Scan for the cell matching the given text and deliver its (X, Y) coordinate at center. 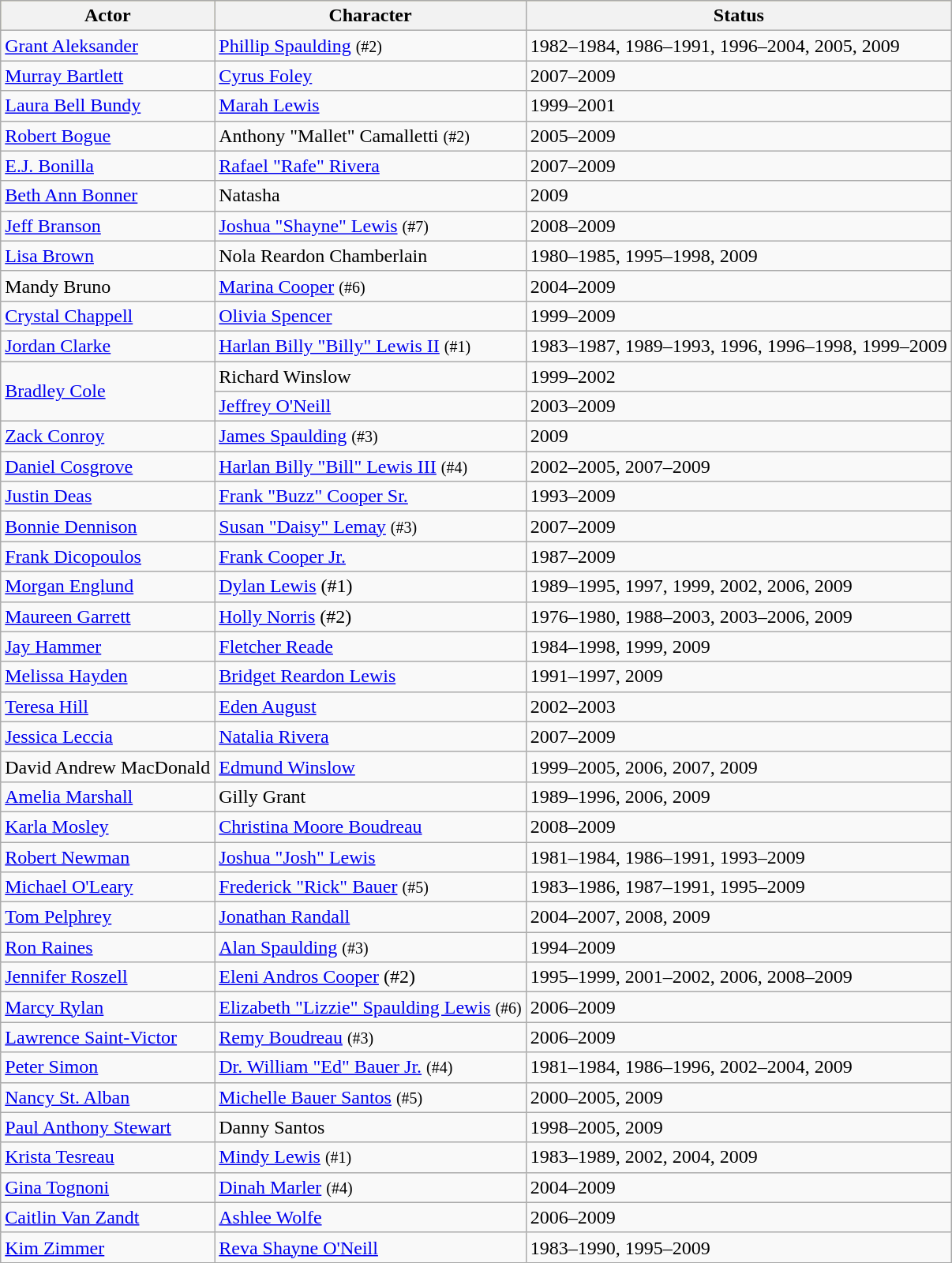
Olivia Spencer (371, 316)
James Spaulding (#3) (371, 437)
Tom Pelphrey (107, 917)
Maureen Garrett (107, 617)
Eden August (371, 706)
2002–2003 (739, 706)
Nola Reardon Chamberlain (371, 256)
Character (371, 16)
Bridget Reardon Lewis (371, 676)
1994–2009 (739, 947)
Richard Winslow (371, 377)
Jeff Branson (107, 226)
Michael O'Leary (107, 887)
Dr. William "Ed" Bauer Jr. (#4) (371, 1067)
Harlan Billy "Billy" Lewis II (#1) (371, 346)
Kim Zimmer (107, 1247)
Caitlin Van Zandt (107, 1217)
Mindy Lewis (#1) (371, 1157)
Anthony "Mallet" Camalletti (#2) (371, 136)
2002–2005, 2007–2009 (739, 467)
Morgan Englund (107, 587)
Lawrence Saint-Victor (107, 1037)
1983–1987, 1989–1993, 1996, 1996–1998, 1999–2009 (739, 346)
Reva Shayne O'Neill (371, 1247)
2004–2007, 2008, 2009 (739, 917)
Murray Bartlett (107, 76)
Nancy St. Alban (107, 1097)
Amelia Marshall (107, 796)
Lisa Brown (107, 256)
1993–2009 (739, 497)
Phillip Spaulding (#2) (371, 46)
Marcy Rylan (107, 1007)
Holly Norris (#2) (371, 617)
Krista Tesreau (107, 1157)
2003–2009 (739, 407)
Karla Mosley (107, 826)
1982–1984, 1986–1991, 1996–2004, 2005, 2009 (739, 46)
Remy Boudreau (#3) (371, 1037)
1981–1984, 1986–1991, 1993–2009 (739, 856)
Actor (107, 16)
Jay Hammer (107, 646)
1984–1998, 1999, 2009 (739, 646)
1999–2009 (739, 316)
Cyrus Foley (371, 76)
Elizabeth "Lizzie" Spaulding Lewis (#6) (371, 1007)
1999–2005, 2006, 2007, 2009 (739, 766)
Dinah Marler (#4) (371, 1187)
Bradley Cole (107, 392)
1983–1989, 2002, 2004, 2009 (739, 1157)
Marah Lewis (371, 106)
Alan Spaulding (#3) (371, 947)
Edmund Winslow (371, 766)
Jessica Leccia (107, 736)
Jennifer Roszell (107, 977)
Laura Bell Bundy (107, 106)
Frederick "Rick" Bauer (#5) (371, 887)
1999–2001 (739, 106)
Natalia Rivera (371, 736)
Teresa Hill (107, 706)
Harlan Billy "Bill" Lewis III (#4) (371, 467)
1976–1980, 1988–2003, 2003–2006, 2009 (739, 617)
Susan "Daisy" Lemay (#3) (371, 527)
Bonnie Dennison (107, 527)
Grant Aleksander (107, 46)
Peter Simon (107, 1067)
Frank Dicopoulos (107, 557)
Christina Moore Boudreau (371, 826)
Marina Cooper (#6) (371, 286)
Gilly Grant (371, 796)
1987–2009 (739, 557)
1983–1990, 1995–2009 (739, 1247)
Jonathan Randall (371, 917)
1995–1999, 2001–2002, 2006, 2008–2009 (739, 977)
Gina Tognoni (107, 1187)
2000–2005, 2009 (739, 1097)
Robert Bogue (107, 136)
Paul Anthony Stewart (107, 1127)
E.J. Bonilla (107, 166)
1989–1995, 1997, 1999, 2002, 2006, 2009 (739, 587)
Frank Cooper Jr. (371, 557)
2005–2009 (739, 136)
Mandy Bruno (107, 286)
Crystal Chappell (107, 316)
Frank "Buzz" Cooper Sr. (371, 497)
Dylan Lewis (#1) (371, 587)
Melissa Hayden (107, 676)
1980–1985, 1995–1998, 2009 (739, 256)
Robert Newman (107, 856)
Justin Deas (107, 497)
Ashlee Wolfe (371, 1217)
1999–2002 (739, 377)
1998–2005, 2009 (739, 1127)
Ron Raines (107, 947)
1983–1986, 1987–1991, 1995–2009 (739, 887)
Status (739, 16)
Rafael "Rafe" Rivera (371, 166)
Michelle Bauer Santos (#5) (371, 1097)
1989–1996, 2006, 2009 (739, 796)
1981–1984, 1986–1996, 2002–2004, 2009 (739, 1067)
Daniel Cosgrove (107, 467)
1991–1997, 2009 (739, 676)
Zack Conroy (107, 437)
David Andrew MacDonald (107, 766)
Natasha (371, 196)
Joshua "Josh" Lewis (371, 856)
Danny Santos (371, 1127)
Fletcher Reade (371, 646)
Jordan Clarke (107, 346)
Beth Ann Bonner (107, 196)
Jeffrey O'Neill (371, 407)
Joshua "Shayne" Lewis (#7) (371, 226)
Eleni Andros Cooper (#2) (371, 977)
